Locate the cell with the specified text and output its [X, Y] center coordinate. 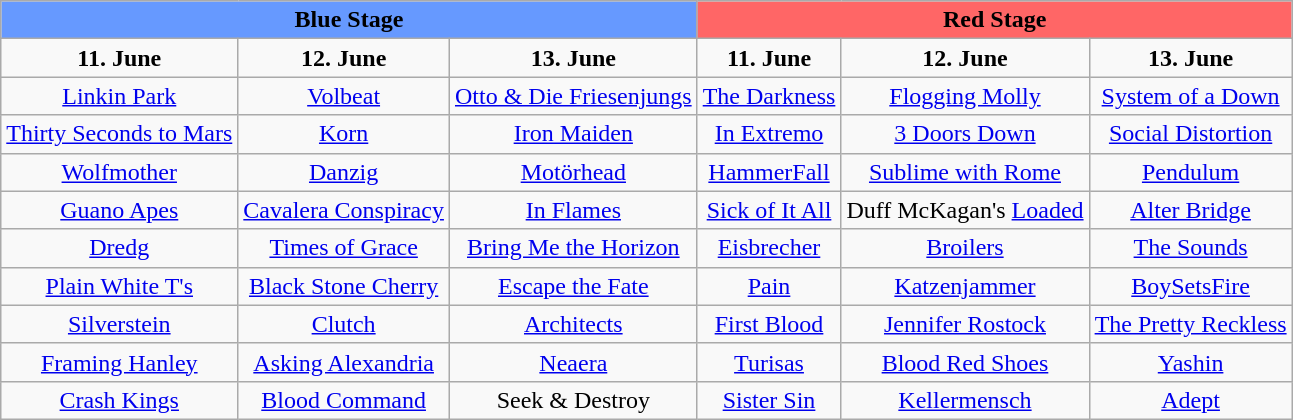
Korn [344, 134]
Silverstein [120, 324]
Kellermensch [965, 400]
In Flames [573, 210]
Seek & Destroy [573, 400]
The Darkness [769, 96]
Broilers [965, 248]
Social Distortion [1190, 134]
Thirty Seconds to Mars [120, 134]
First Blood [769, 324]
Guano Apes [120, 210]
Flogging Molly [965, 96]
Sister Sin [769, 400]
Times of Grace [344, 248]
Linkin Park [120, 96]
Sick of It All [769, 210]
Jennifer Rostock [965, 324]
In Extremo [769, 134]
Alter Bridge [1190, 210]
Blood Command [344, 400]
Crash Kings [120, 400]
Adept [1190, 400]
Bring Me the Horizon [573, 248]
System of a Down [1190, 96]
Pain [769, 286]
Black Stone Cherry [344, 286]
Sublime with Rome [965, 172]
Iron Maiden [573, 134]
Cavalera Conspiracy [344, 210]
Duff McKagan's Loaded [965, 210]
Asking Alexandria [344, 362]
Danzig [344, 172]
BoySetsFire [1190, 286]
The Pretty Reckless [1190, 324]
Turisas [769, 362]
Yashin [1190, 362]
3 Doors Down [965, 134]
The Sounds [1190, 248]
Dredg [120, 248]
Framing Hanley [120, 362]
Volbeat [344, 96]
Otto & Die Friesenjungs [573, 96]
Clutch [344, 324]
Motörhead [573, 172]
Escape the Fate [573, 286]
Blue Stage [349, 20]
Architects [573, 324]
Plain White T's [120, 286]
Red Stage [994, 20]
Pendulum [1190, 172]
Neaera [573, 362]
Blood Red Shoes [965, 362]
Katzenjammer [965, 286]
HammerFall [769, 172]
Wolfmother [120, 172]
Eisbrecher [769, 248]
